Detect which cell encompasses the target text, then output its [x, y] center coordinate. 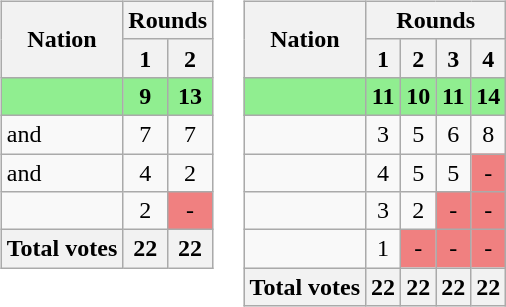
14 [488, 96]
8 [488, 134]
9 [146, 96]
13 [190, 96]
6 [454, 134]
10 [418, 96]
